Locate the cell with the specified text and output its (x, y) center coordinate. 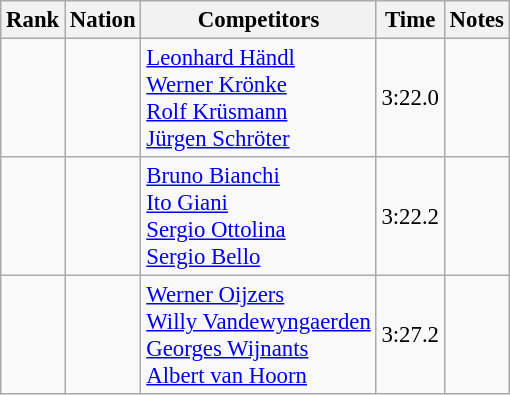
3:22.0 (410, 98)
Bruno BianchiIto GianiSergio OttolinaSergio Bello (258, 216)
Nation (103, 20)
Werner OijzersWilly VandewyngaerdenGeorges WijnantsAlbert van Hoorn (258, 336)
Time (410, 20)
3:27.2 (410, 336)
Rank (33, 20)
Leonhard HändlWerner KrönkeRolf KrüsmannJürgen Schröter (258, 98)
Notes (476, 20)
Competitors (258, 20)
3:22.2 (410, 216)
